Scan for the cell matching the given text and deliver its [x, y] coordinate at center. 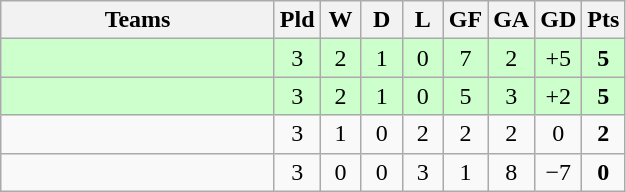
Pts [604, 20]
L [422, 20]
GD [558, 20]
8 [512, 172]
GF [465, 20]
7 [465, 58]
GA [512, 20]
Pld [297, 20]
+5 [558, 58]
−7 [558, 172]
Teams [138, 20]
+2 [558, 96]
W [340, 20]
D [382, 20]
